Scan for the cell matching the given text and deliver its [x, y] coordinate at center. 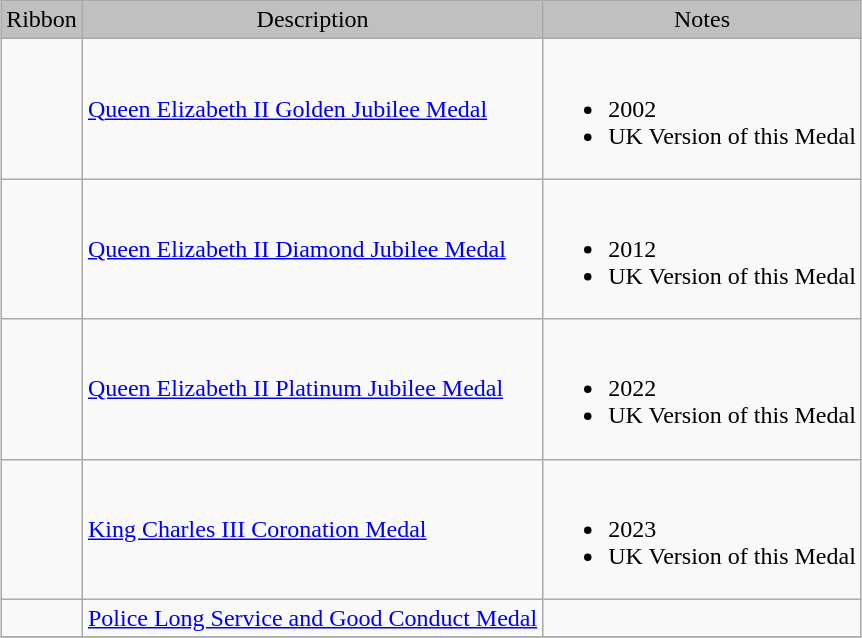
Notes [702, 20]
2002UK Version of this Medal [702, 109]
Queen Elizabeth II Diamond Jubilee Medal [312, 249]
2023UK Version of this Medal [702, 529]
2012UK Version of this Medal [702, 249]
Police Long Service and Good Conduct Medal [312, 618]
Queen Elizabeth II Golden Jubilee Medal [312, 109]
Ribbon [42, 20]
Description [312, 20]
King Charles III Coronation Medal [312, 529]
2022UK Version of this Medal [702, 389]
Queen Elizabeth II Platinum Jubilee Medal [312, 389]
